Return the [X, Y] coordinate for the center point of the cell that contains the specified text.  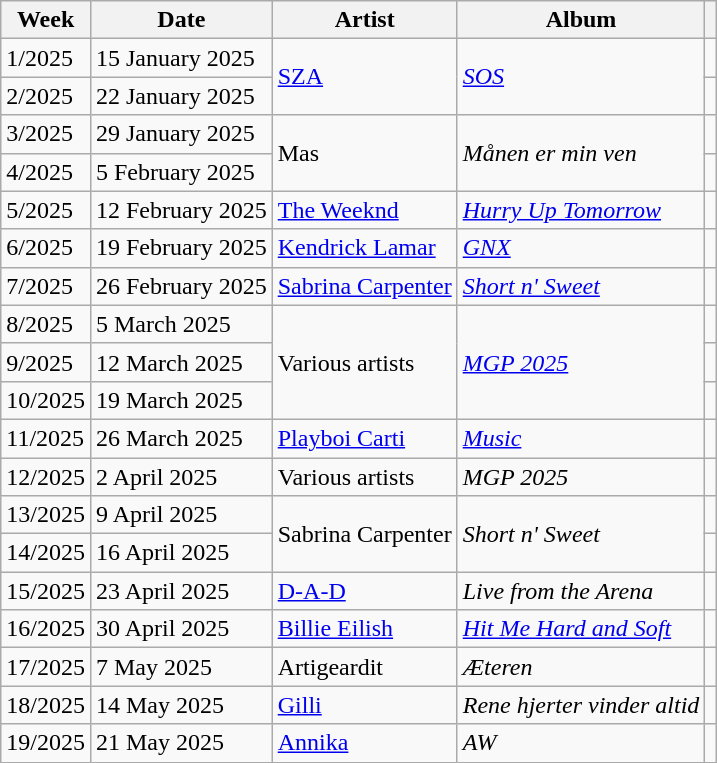
5 February 2025 [181, 172]
9 April 2025 [181, 515]
16/2025 [46, 629]
Artist [364, 20]
14/2025 [46, 553]
22 January 2025 [181, 96]
Artigeardit [364, 667]
15 January 2025 [181, 58]
Date [181, 20]
6/2025 [46, 248]
26 March 2025 [181, 438]
GNX [581, 248]
21 May 2025 [181, 743]
16 April 2025 [181, 553]
D-A-D [364, 591]
SZA [364, 77]
Annika [364, 743]
8/2025 [46, 324]
11/2025 [46, 438]
17/2025 [46, 667]
Månen er min ven [581, 153]
29 January 2025 [181, 134]
1/2025 [46, 58]
Hit Me Hard and Soft [581, 629]
Billie Eilish [364, 629]
SOS [581, 77]
30 April 2025 [181, 629]
3/2025 [46, 134]
2 April 2025 [181, 477]
AW [581, 743]
Æteren [581, 667]
4/2025 [46, 172]
Mas [364, 153]
Kendrick Lamar [364, 248]
Hurry Up Tomorrow [581, 210]
Live from the Arena [581, 591]
7/2025 [46, 286]
18/2025 [46, 705]
23 April 2025 [181, 591]
12 March 2025 [181, 362]
12 February 2025 [181, 210]
Rene hjerter vinder altid [581, 705]
Album [581, 20]
12/2025 [46, 477]
Week [46, 20]
19 February 2025 [181, 248]
The Weeknd [364, 210]
9/2025 [46, 362]
13/2025 [46, 515]
14 May 2025 [181, 705]
19 March 2025 [181, 400]
2/2025 [46, 96]
19/2025 [46, 743]
10/2025 [46, 400]
7 May 2025 [181, 667]
Gilli [364, 705]
Music [581, 438]
15/2025 [46, 591]
5/2025 [46, 210]
5 March 2025 [181, 324]
26 February 2025 [181, 286]
Playboi Carti [364, 438]
